Detect which cell encompasses the target text, then output its (X, Y) center coordinate. 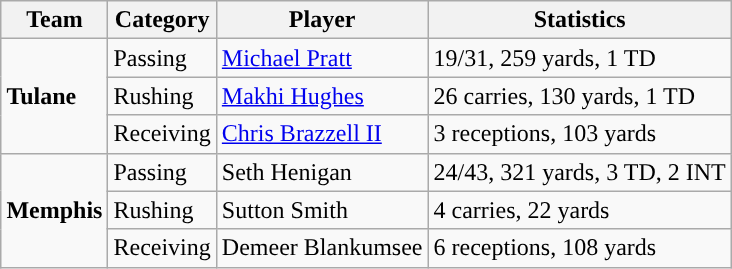
6 receptions, 108 yards (580, 248)
Memphis (54, 210)
3 receptions, 103 yards (580, 134)
Tulane (54, 96)
19/31, 259 yards, 1 TD (580, 58)
Michael Pratt (322, 58)
Team (54, 20)
Demeer Blankumsee (322, 248)
26 carries, 130 yards, 1 TD (580, 96)
Player (322, 20)
Makhi Hughes (322, 96)
4 carries, 22 yards (580, 210)
Sutton Smith (322, 210)
Category (162, 20)
Chris Brazzell II (322, 134)
Statistics (580, 20)
Seth Henigan (322, 172)
24/43, 321 yards, 3 TD, 2 INT (580, 172)
